Capture the cell that displays the provided text and extract its (X, Y) central coordinate. 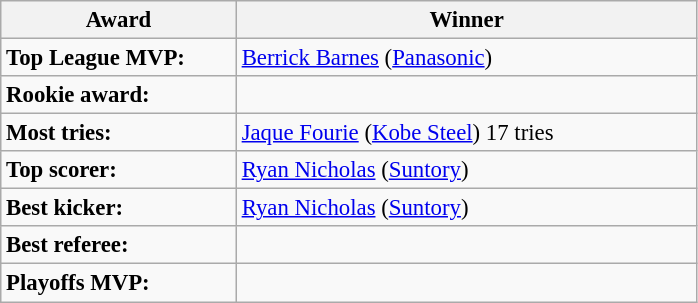
Rookie award: (119, 95)
Top scorer: (119, 170)
Best referee: (119, 245)
Top League MVP: (119, 58)
Winner (466, 20)
Award (119, 20)
Most tries: (119, 133)
Playoffs MVP: (119, 283)
Berrick Barnes (Panasonic) (466, 58)
Jaque Fourie (Kobe Steel) 17 tries (466, 133)
Best kicker: (119, 208)
